Scan for the cell matching the given text and deliver its [X, Y] coordinate at center. 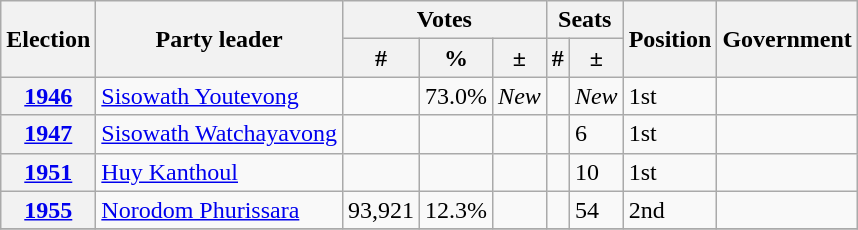
1946 [48, 96]
12.3% [456, 210]
Votes [444, 20]
Sisowath Watchayavong [220, 134]
93,921 [380, 210]
2nd [670, 210]
1947 [48, 134]
1951 [48, 172]
Party leader [220, 39]
6 [596, 134]
54 [596, 210]
Sisowath Youtevong [220, 96]
Norodom Phurissara [220, 210]
Huy Kanthoul [220, 172]
1955 [48, 210]
Seats [584, 20]
Government [787, 39]
% [456, 58]
10 [596, 172]
Position [670, 39]
Election [48, 39]
73.0% [456, 96]
